Search for the cell housing the specified text and yield its [x, y] center coordinate. 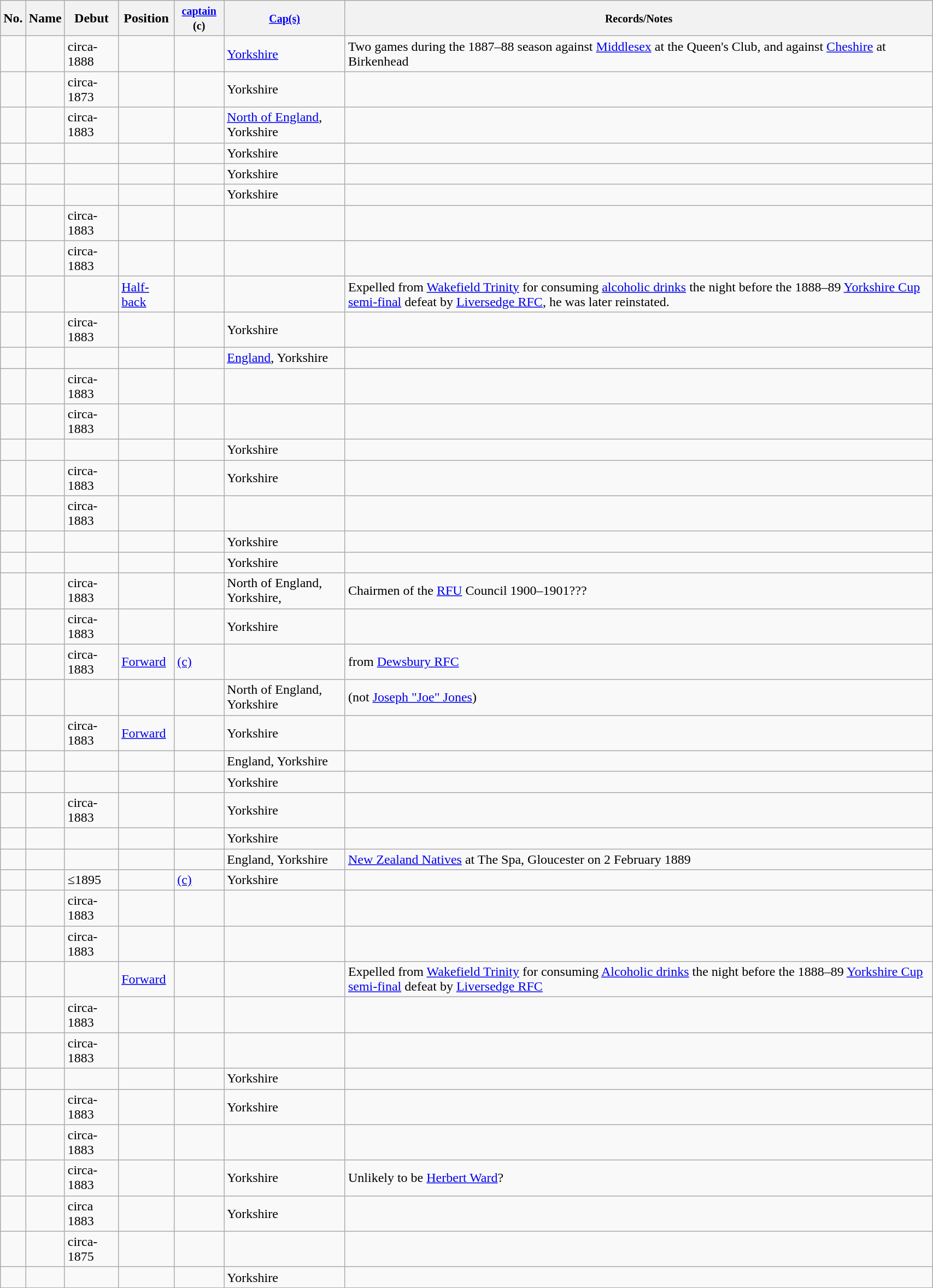
circa-1888 [91, 54]
Debut [91, 19]
No. [13, 19]
New Zealand Natives at The Spa, Gloucester on 2 February 1889 [638, 859]
from Dewsbury RFC [638, 661]
Two games during the 1887–88 season against Middlesex at the Queen's Club, and against Cheshire at Birkenhead [638, 54]
(not Joseph "Joe" Jones) [638, 698]
Name [45, 19]
Chairmen of the RFU Council 1900–1901??? [638, 590]
North of England, Yorkshire, [285, 590]
Expelled from Wakefield Trinity for consuming Alcoholic drinks the night before the 1888–89 Yorkshire Cup semi-final defeat by Liversedge RFC [638, 980]
Half-back [146, 294]
≤1895 [91, 880]
circa-1875 [91, 1249]
Position [146, 19]
Unlikely to be Herbert Ward? [638, 1178]
circa-1873 [91, 90]
Cap(s) [285, 19]
Records/Notes [638, 19]
circa 1883 [91, 1214]
captain (c) [199, 19]
